Identify which cell holds the provided text, then report its [x, y] central coordinate. 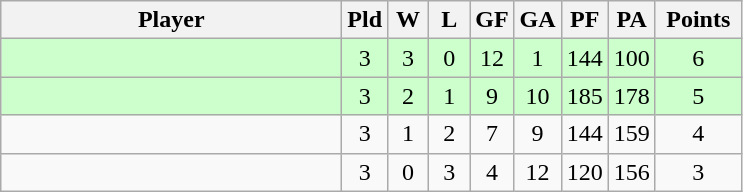
159 [632, 134]
10 [538, 96]
Pld [365, 20]
W [408, 20]
6 [698, 58]
178 [632, 96]
7 [492, 134]
GF [492, 20]
5 [698, 96]
185 [584, 96]
L [450, 20]
Points [698, 20]
100 [632, 58]
Player [172, 20]
120 [584, 172]
PF [584, 20]
156 [632, 172]
PA [632, 20]
GA [538, 20]
